Detect which cell encompasses the target text, then output its (x, y) center coordinate. 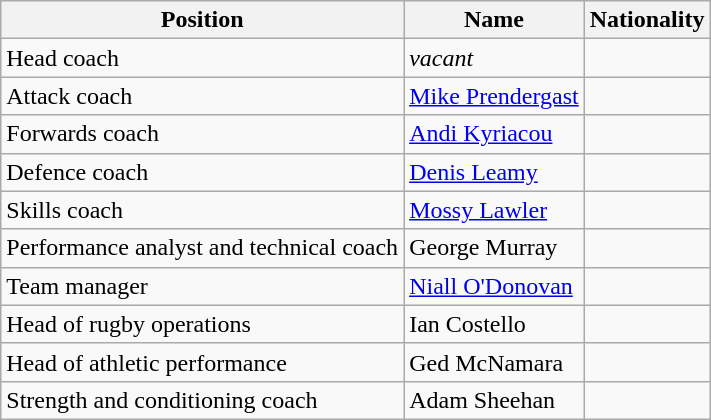
Niall O'Donovan (494, 286)
Forwards coach (202, 134)
Head of rugby operations (202, 324)
Defence coach (202, 172)
Mike Prendergast (494, 96)
Andi Kyriacou (494, 134)
Strength and conditioning coach (202, 400)
Mossy Lawler (494, 210)
Position (202, 20)
vacant (494, 58)
Attack coach (202, 96)
George Murray (494, 248)
Name (494, 20)
Team manager (202, 286)
Skills coach (202, 210)
Head coach (202, 58)
Nationality (647, 20)
Performance analyst and technical coach (202, 248)
Adam Sheehan (494, 400)
Head of athletic performance (202, 362)
Ian Costello (494, 324)
Ged McNamara (494, 362)
Denis Leamy (494, 172)
